For the text-containing cell, return its midpoint in [x, y] coordinate format. 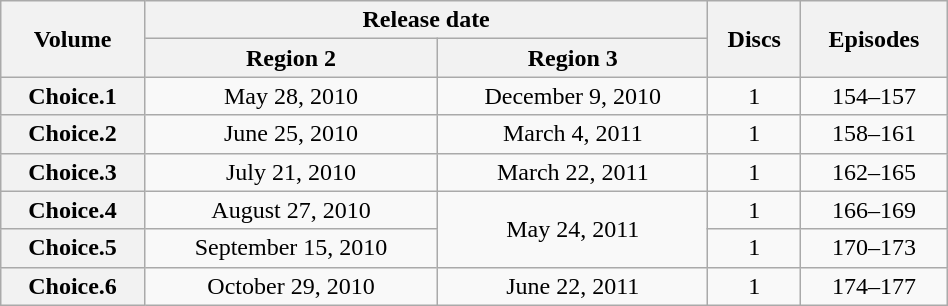
162–165 [874, 172]
Choice.3 [73, 172]
Choice.2 [73, 134]
March 4, 2011 [573, 134]
December 9, 2010 [573, 96]
Choice.4 [73, 210]
154–157 [874, 96]
June 25, 2010 [290, 134]
Choice.6 [73, 286]
170–173 [874, 248]
Region 3 [573, 58]
158–161 [874, 134]
166–169 [874, 210]
May 28, 2010 [290, 96]
Discs [754, 39]
June 22, 2011 [573, 286]
Release date [426, 20]
May 24, 2011 [573, 229]
Choice.1 [73, 96]
October 29, 2010 [290, 286]
Choice.5 [73, 248]
Region 2 [290, 58]
174–177 [874, 286]
July 21, 2010 [290, 172]
August 27, 2010 [290, 210]
Volume [73, 39]
September 15, 2010 [290, 248]
March 22, 2011 [573, 172]
Episodes [874, 39]
